Find where the given text appears and provide that cell's center as (X, Y) coordinate. 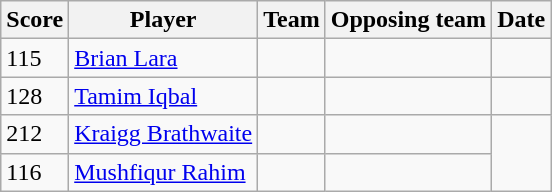
Team (292, 20)
128 (35, 96)
116 (35, 172)
Mushfiqur Rahim (164, 172)
Score (35, 20)
115 (35, 58)
Date (522, 20)
Kraigg Brathwaite (164, 134)
Brian Lara (164, 58)
Tamim Iqbal (164, 96)
Opposing team (408, 20)
212 (35, 134)
Player (164, 20)
